Output the (x, y) coordinate of the center of the cell containing the given text.  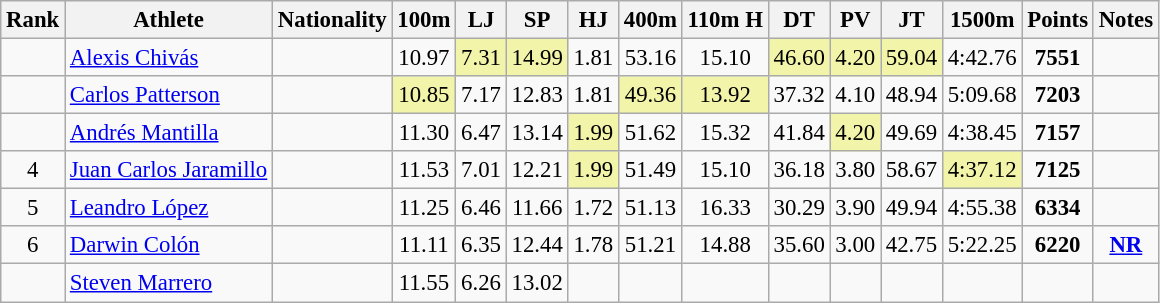
DT (799, 20)
1.72 (593, 208)
30.29 (799, 208)
Juan Carlos Jaramillo (169, 170)
14.99 (537, 58)
5 (33, 208)
5:09.68 (982, 95)
13.92 (725, 95)
7125 (1058, 170)
42.75 (912, 245)
JT (912, 20)
59.04 (912, 58)
Rank (33, 20)
7.31 (481, 58)
37.32 (799, 95)
1500m (982, 20)
11.25 (424, 208)
49.94 (912, 208)
7203 (1058, 95)
7.17 (481, 95)
HJ (593, 20)
12.21 (537, 170)
Athlete (169, 20)
14.88 (725, 245)
110m H (725, 20)
4:42.76 (982, 58)
3.00 (855, 245)
5:22.25 (982, 245)
51.21 (651, 245)
6334 (1058, 208)
4:38.45 (982, 133)
4:37.12 (982, 170)
SP (537, 20)
49.69 (912, 133)
6220 (1058, 245)
11.55 (424, 283)
1.78 (593, 245)
48.94 (912, 95)
15.32 (725, 133)
58.67 (912, 170)
PV (855, 20)
3.90 (855, 208)
51.49 (651, 170)
7157 (1058, 133)
NR (1126, 245)
49.36 (651, 95)
Nationality (332, 20)
10.85 (424, 95)
11.30 (424, 133)
4:55.38 (982, 208)
7.01 (481, 170)
12.83 (537, 95)
6 (33, 245)
36.18 (799, 170)
41.84 (799, 133)
13.02 (537, 283)
11.66 (537, 208)
10.97 (424, 58)
53.16 (651, 58)
400m (651, 20)
51.62 (651, 133)
Alexis Chivás (169, 58)
6.26 (481, 283)
12.44 (537, 245)
Steven Marrero (169, 283)
Notes (1126, 20)
Andrés Mantilla (169, 133)
13.14 (537, 133)
Points (1058, 20)
46.60 (799, 58)
51.13 (651, 208)
Leandro López (169, 208)
6.46 (481, 208)
Darwin Colón (169, 245)
4.10 (855, 95)
6.35 (481, 245)
4 (33, 170)
3.80 (855, 170)
11.53 (424, 170)
11.11 (424, 245)
LJ (481, 20)
35.60 (799, 245)
7551 (1058, 58)
6.47 (481, 133)
100m (424, 20)
16.33 (725, 208)
Carlos Patterson (169, 95)
